From the cell containing the given text, extract its center point as [x, y] coordinate. 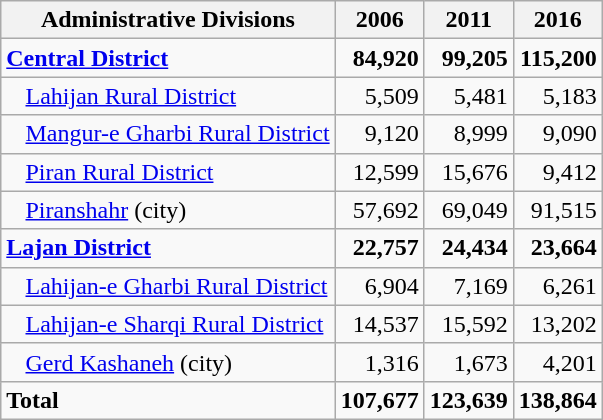
69,049 [468, 210]
84,920 [380, 58]
8,999 [468, 134]
Lahijan Rural District [168, 96]
57,692 [380, 210]
Lahijan-e Sharqi Rural District [168, 324]
24,434 [468, 248]
Gerd Kashaneh (city) [168, 362]
15,592 [468, 324]
9,120 [380, 134]
4,201 [558, 362]
5,509 [380, 96]
1,673 [468, 362]
Lajan District [168, 248]
107,677 [380, 400]
7,169 [468, 286]
9,090 [558, 134]
91,515 [558, 210]
Administrative Divisions [168, 20]
13,202 [558, 324]
5,183 [558, 96]
5,481 [468, 96]
Piran Rural District [168, 172]
138,864 [558, 400]
99,205 [468, 58]
2016 [558, 20]
22,757 [380, 248]
6,261 [558, 286]
2011 [468, 20]
6,904 [380, 286]
115,200 [558, 58]
123,639 [468, 400]
Total [168, 400]
Lahijan-e Gharbi Rural District [168, 286]
2006 [380, 20]
9,412 [558, 172]
Mangur-e Gharbi Rural District [168, 134]
12,599 [380, 172]
1,316 [380, 362]
23,664 [558, 248]
Piranshahr (city) [168, 210]
14,537 [380, 324]
15,676 [468, 172]
Central District [168, 58]
